Return (x, y) of the center of cell containing provided text 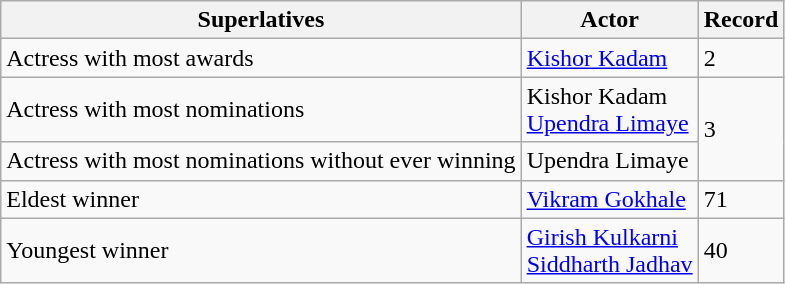
Actress with most nominations without ever winning (261, 161)
Upendra Limaye (610, 161)
Eldest winner (261, 199)
Record (741, 20)
Girish Kulkarni Siddharth Jadhav (610, 250)
Vikram Gokhale (610, 199)
Actress with most nominations (261, 110)
Superlatives (261, 20)
Actor (610, 20)
Kishor KadamUpendra Limaye (610, 110)
2 (741, 58)
Youngest winner (261, 250)
71 (741, 199)
3 (741, 128)
Kishor Kadam (610, 58)
40 (741, 250)
Actress with most awards (261, 58)
